Search for the cell housing the specified text and yield its [X, Y] center coordinate. 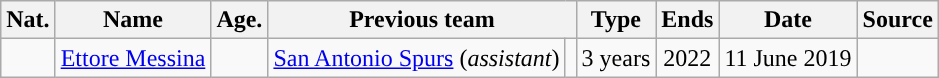
Ends [688, 20]
Type [616, 20]
2022 [688, 58]
Age. [240, 20]
Name [133, 20]
3 years [616, 58]
Date [788, 20]
Nat. [28, 20]
Ettore Messina [133, 58]
Source [898, 20]
San Antonio Spurs (assistant) [416, 58]
Previous team [422, 20]
11 June 2019 [788, 58]
